Return (X, Y) of the center of cell containing provided text 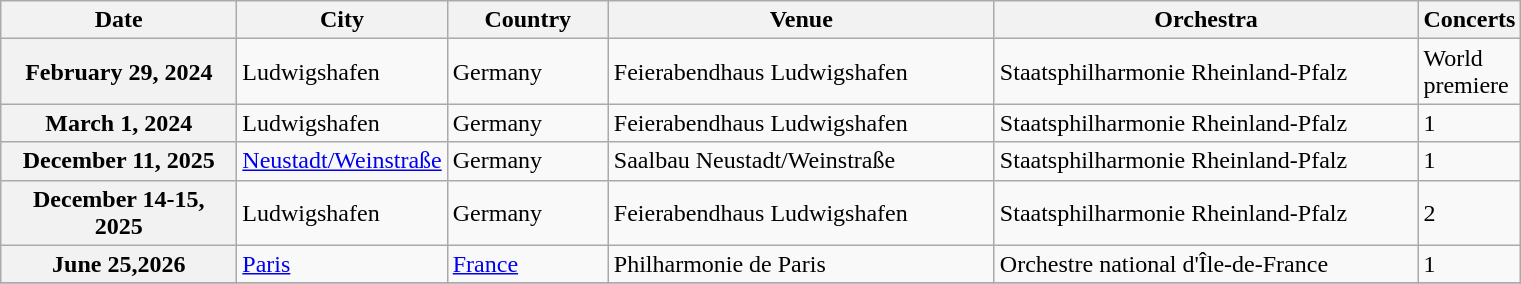
December 14-15, 2025 (119, 212)
Saalbau Neustadt/Weinstraße (801, 161)
Venue (801, 20)
Neustadt/Weinstraße (342, 161)
Orchestre national d'Île-de-France (1206, 264)
Philharmonie de Paris (801, 264)
February 29, 2024 (119, 72)
June 25,2026 (119, 264)
Paris (342, 264)
March 1, 2024 (119, 123)
Orchestra (1206, 20)
World premiere (1470, 72)
City (342, 20)
France (528, 264)
Date (119, 20)
Country (528, 20)
2 (1470, 212)
December 11, 2025 (119, 161)
Concerts (1470, 20)
